Return (X, Y) of the center of cell containing provided text 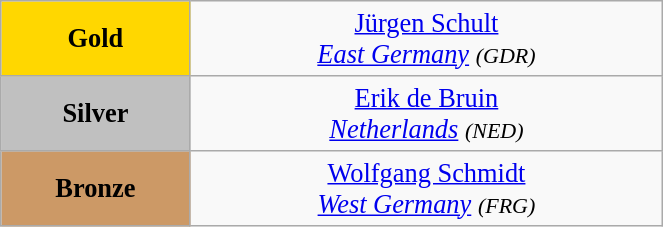
Wolfgang SchmidtWest Germany (FRG) (426, 188)
Silver (96, 112)
Bronze (96, 188)
Erik de BruinNetherlands (NED) (426, 112)
Gold (96, 38)
Jürgen SchultEast Germany (GDR) (426, 38)
